Locate the cell with the specified text and output its (X, Y) center coordinate. 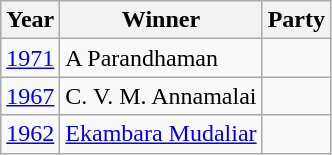
Ekambara Mudaliar (161, 134)
A Parandhaman (161, 58)
Party (296, 20)
Winner (161, 20)
C. V. M. Annamalai (161, 96)
Year (30, 20)
1971 (30, 58)
1967 (30, 96)
1962 (30, 134)
